Identify which cell holds the provided text, then report its (X, Y) central coordinate. 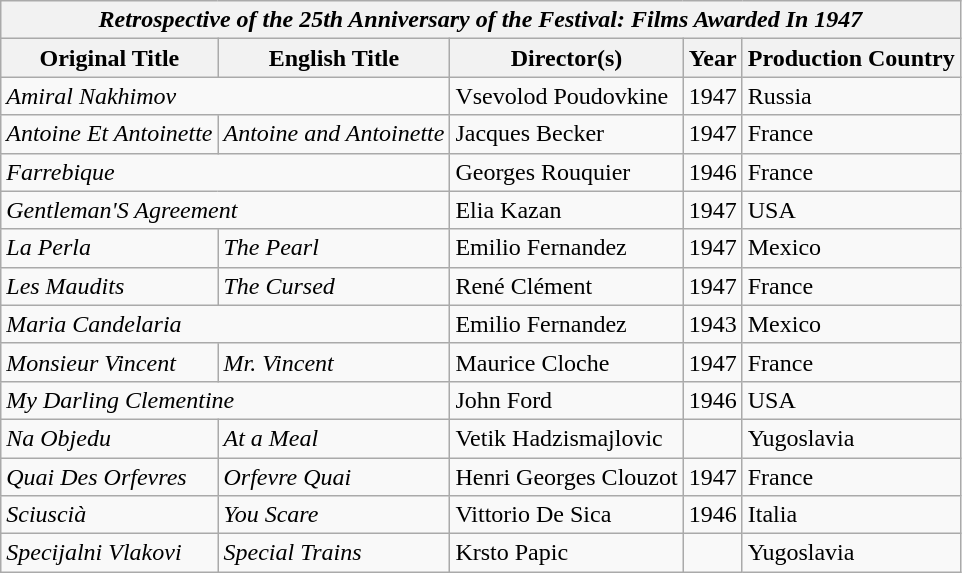
Year (712, 58)
The Cursed (334, 286)
Italia (851, 515)
Vetik Hadzismajlovic (566, 438)
Special Trains (334, 553)
Amiral Nakhimov (226, 96)
Antoine Et Antoinette (110, 134)
1943 (712, 324)
Orfevre Quai (334, 477)
Elia Kazan (566, 210)
La Perla (110, 248)
Russia (851, 96)
Production Country (851, 58)
Vittorio De Sica (566, 515)
Henri Georges Clouzot (566, 477)
Les Maudits (110, 286)
Sciuscià (110, 515)
Quai Des Orfevres (110, 477)
Gentleman'S Agreement (226, 210)
At a Meal (334, 438)
Director(s) (566, 58)
Antoine and Antoinette (334, 134)
Maria Candelaria (226, 324)
Georges Rouquier (566, 172)
My Darling Clementine (226, 400)
Jacques Becker (566, 134)
Vsevolod Poudovkine (566, 96)
Original Title (110, 58)
John Ford (566, 400)
Krsto Papic (566, 553)
Specijalni Vlakovi (110, 553)
You Scare (334, 515)
René Clément (566, 286)
Retrospective of the 25th Anniversary of the Festival: Films Awarded In 1947 (480, 20)
Farrebique (226, 172)
The Pearl (334, 248)
Monsieur Vincent (110, 362)
Maurice Cloche (566, 362)
Mr. Vincent (334, 362)
Na Objedu (110, 438)
English Title (334, 58)
